From the cell containing the given text, extract its center point as (X, Y) coordinate. 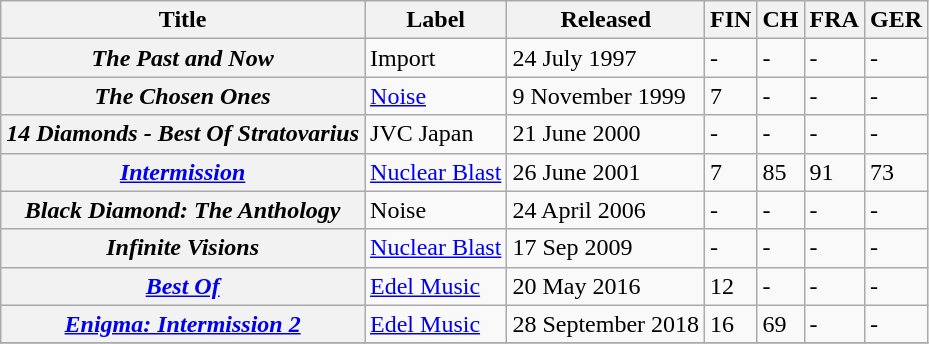
85 (780, 172)
Import (436, 58)
The Chosen Ones (183, 96)
FRA (834, 20)
91 (834, 172)
20 May 2016 (606, 286)
CH (780, 20)
28 September 2018 (606, 324)
21 June 2000 (606, 134)
JVC Japan (436, 134)
Black Diamond: The Anthology (183, 210)
The Past and Now (183, 58)
12 (731, 286)
Intermission (183, 172)
24 April 2006 (606, 210)
69 (780, 324)
Enigma: Intermission 2 (183, 324)
Released (606, 20)
16 (731, 324)
24 July 1997 (606, 58)
73 (896, 172)
Label (436, 20)
Best Of (183, 286)
Title (183, 20)
Infinite Visions (183, 248)
26 June 2001 (606, 172)
9 November 1999 (606, 96)
GER (896, 20)
17 Sep 2009 (606, 248)
FIN (731, 20)
14 Diamonds - Best Of Stratovarius (183, 134)
